Output the [X, Y] coordinate of the center of the cell containing the given text.  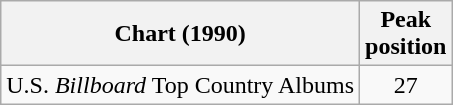
Peakposition [406, 34]
U.S. Billboard Top Country Albums [180, 85]
Chart (1990) [180, 34]
27 [406, 85]
